Capture the cell that displays the provided text and extract its [X, Y] central coordinate. 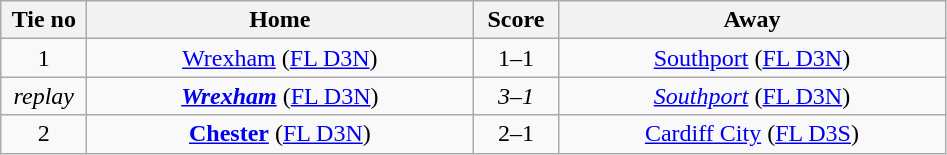
1 [44, 58]
Tie no [44, 20]
2 [44, 134]
2–1 [516, 134]
replay [44, 96]
Chester (FL D3N) [280, 134]
Score [516, 20]
Home [280, 20]
Cardiff City (FL D3S) [752, 134]
Away [752, 20]
1–1 [516, 58]
3–1 [516, 96]
